From the cell containing the given text, extract its center point as (x, y) coordinate. 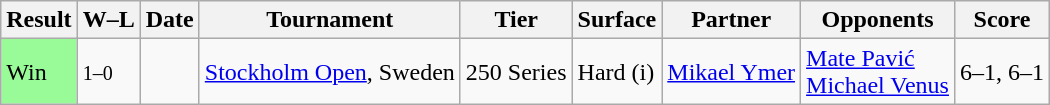
Opponents (878, 20)
Stockholm Open, Sweden (330, 72)
Mikael Ymer (732, 72)
Tournament (330, 20)
6–1, 6–1 (1002, 72)
Result (39, 20)
250 Series (516, 72)
Win (39, 72)
Surface (617, 20)
W–L (108, 20)
Tier (516, 20)
Hard (i) (617, 72)
Date (170, 20)
1–0 (108, 72)
Partner (732, 20)
Score (1002, 20)
Mate Pavić Michael Venus (878, 72)
